Capture the cell that displays the provided text and extract its (X, Y) central coordinate. 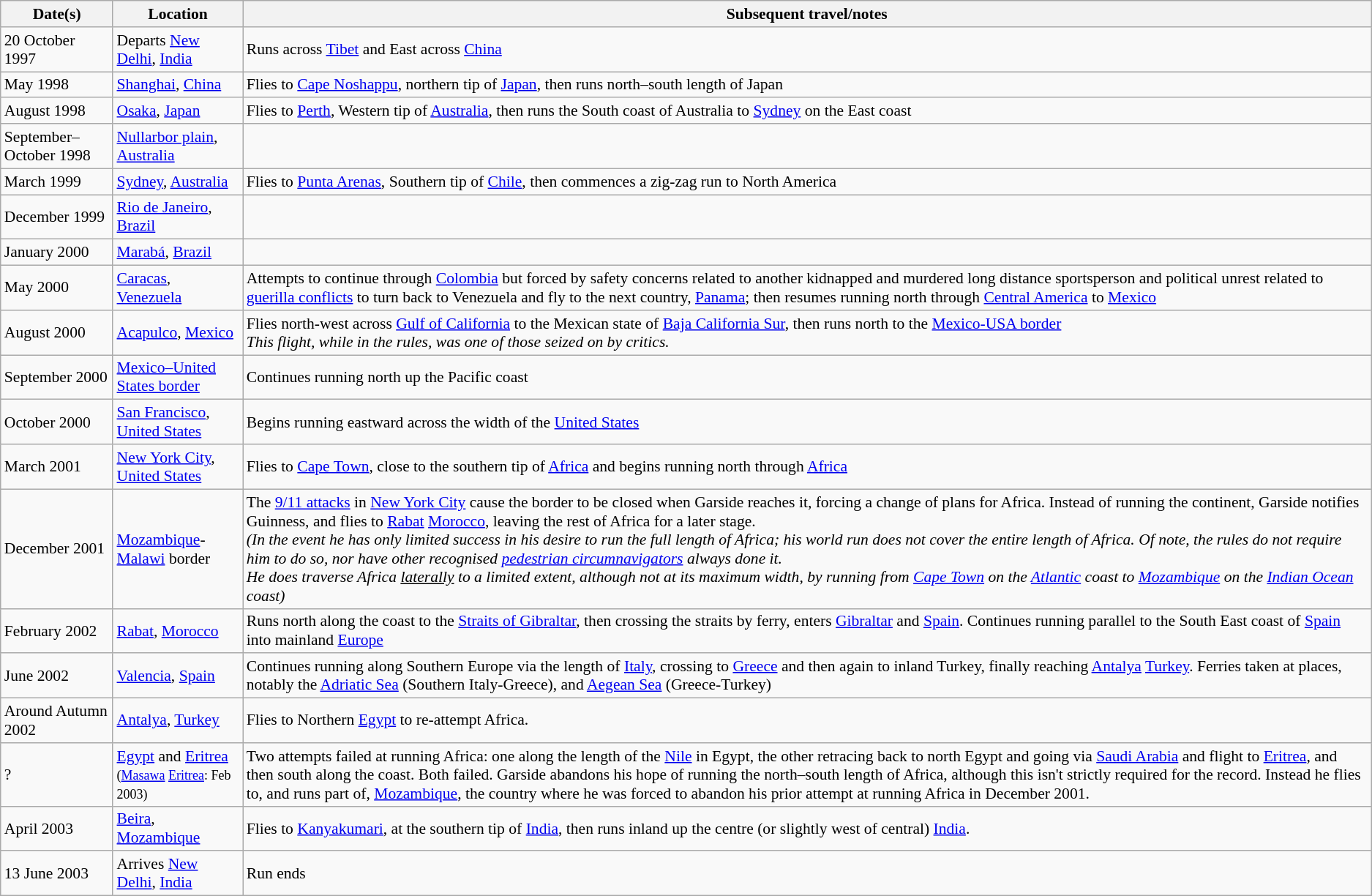
August 1998 (57, 111)
June 2002 (57, 676)
Continues running north up the Pacific coast (807, 378)
Valencia, Spain (177, 676)
December 1999 (57, 217)
Mexico–United States border (177, 378)
Marabá, Brazil (177, 253)
September 2000 (57, 378)
Osaka, Japan (177, 111)
Egypt and Eritrea(Masawa Eritrea: Feb 2003) (177, 774)
December 2001 (57, 549)
Begins running eastward across the width of the United States (807, 422)
August 2000 (57, 332)
Flies to Northern Egypt to re-attempt Africa. (807, 720)
New York City, United States (177, 467)
Beira, Mozambique (177, 829)
Subsequent travel/notes (807, 14)
Departs New Delhi, India (177, 50)
Acapulco, Mexico (177, 332)
Rabat, Morocco (177, 631)
May 2000 (57, 288)
Flies to Cape Town, close to the southern tip of Africa and begins running north through Africa (807, 467)
January 2000 (57, 253)
March 2001 (57, 467)
Runs across Tibet and East across China (807, 50)
March 1999 (57, 182)
Location (177, 14)
Flies to Cape Noshappu, northern tip of Japan, then runs north–south length of Japan (807, 85)
13 June 2003 (57, 874)
San Francisco, United States (177, 422)
Sydney, Australia (177, 182)
Date(s) (57, 14)
Nullarbor plain, Australia (177, 146)
October 2000 (57, 422)
Caracas, Venezuela (177, 288)
? (57, 774)
20 October 1997 (57, 50)
February 2002 (57, 631)
Flies to Punta Arenas, Southern tip of Chile, then commences a zig-zag run to North America (807, 182)
May 1998 (57, 85)
Arrives New Delhi, India (177, 874)
Rio de Janeiro, Brazil (177, 217)
Antalya, Turkey (177, 720)
Mozambique-Malawi border (177, 549)
Shanghai, China (177, 85)
Flies to Kanyakumari, at the southern tip of India, then runs inland up the centre (or slightly west of central) India. (807, 829)
September–October 1998 (57, 146)
Flies to Perth, Western tip of Australia, then runs the South coast of Australia to Sydney on the East coast (807, 111)
Around Autumn 2002 (57, 720)
April 2003 (57, 829)
Run ends (807, 874)
